Output the [X, Y] coordinate of the center of the cell containing the given text.  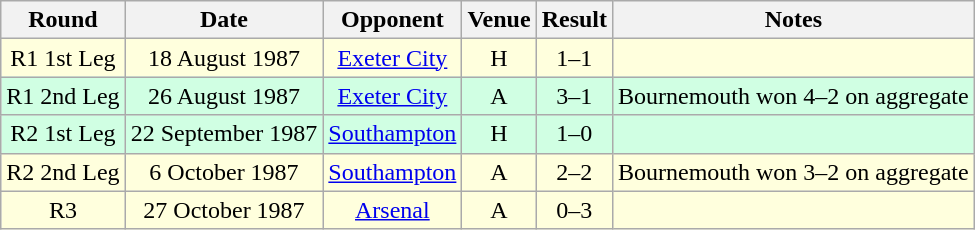
18 August 1987 [224, 58]
3–1 [574, 96]
22 September 1987 [224, 134]
1–0 [574, 134]
Opponent [392, 20]
Bournemouth won 3–2 on aggregate [794, 172]
Round [63, 20]
1–1 [574, 58]
6 October 1987 [224, 172]
R1 1st Leg [63, 58]
Bournemouth won 4–2 on aggregate [794, 96]
R2 2nd Leg [63, 172]
R1 2nd Leg [63, 96]
0–3 [574, 210]
Date [224, 20]
Venue [499, 20]
Notes [794, 20]
27 October 1987 [224, 210]
Arsenal [392, 210]
R3 [63, 210]
Result [574, 20]
R2 1st Leg [63, 134]
2–2 [574, 172]
26 August 1987 [224, 96]
